Detect which cell encompasses the target text, then output its [x, y] center coordinate. 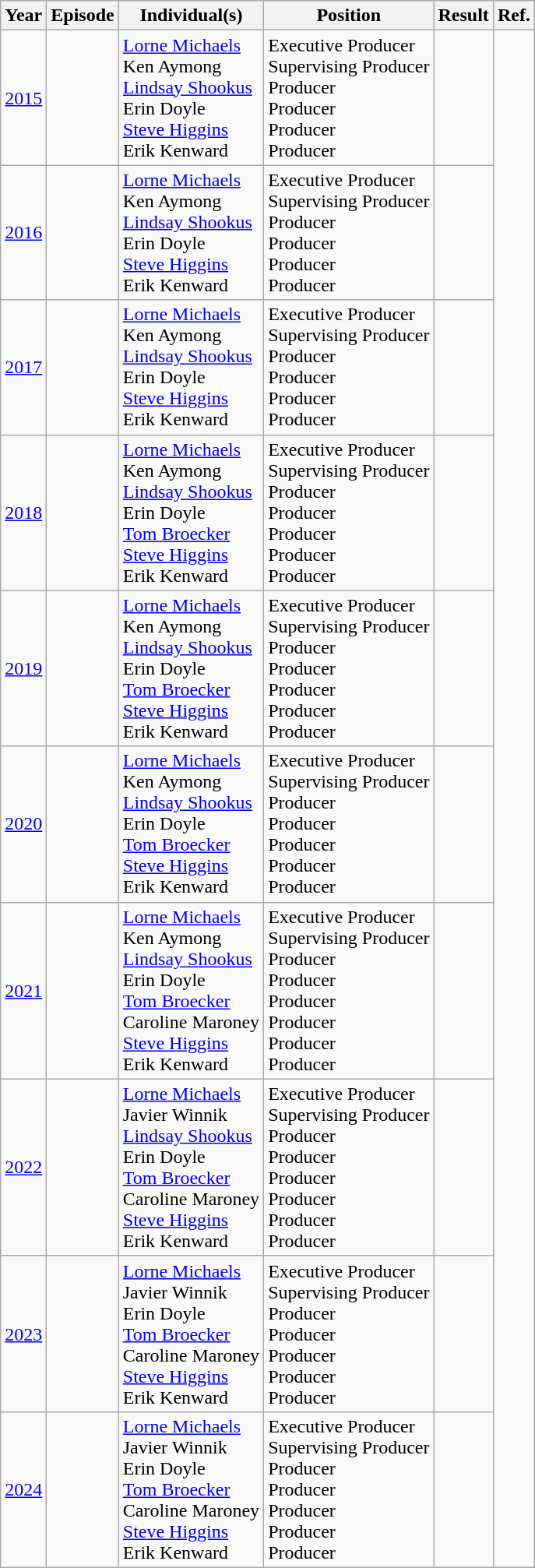
Lorne Michaels Javier Winnik Lindsay Shookus Erin Doyle Tom Broecker Caroline Maroney Steve Higgins Erik Kenward [191, 1167]
2021 [23, 991]
2022 [23, 1167]
2020 [23, 824]
Episode [83, 16]
2017 [23, 368]
2024 [23, 1489]
Result [463, 16]
Year [23, 16]
Individual(s) [191, 16]
2018 [23, 513]
Ref. [514, 16]
2023 [23, 1334]
2015 [23, 98]
Position [349, 16]
2016 [23, 232]
2019 [23, 668]
Lorne Michaels Ken Aymong Lindsay Shookus Erin Doyle Tom Broecker Caroline Maroney Steve Higgins Erik Kenward [191, 991]
